Return (x, y) of the center of cell containing provided text 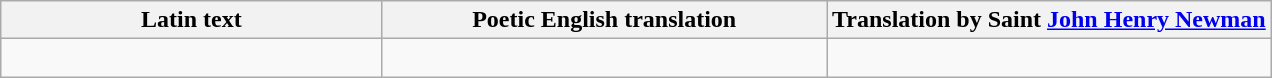
Poetic English translation (604, 20)
Latin text (192, 20)
Translation by Saint John Henry Newman (1050, 20)
